From the cell containing the given text, extract its center point as [X, Y] coordinate. 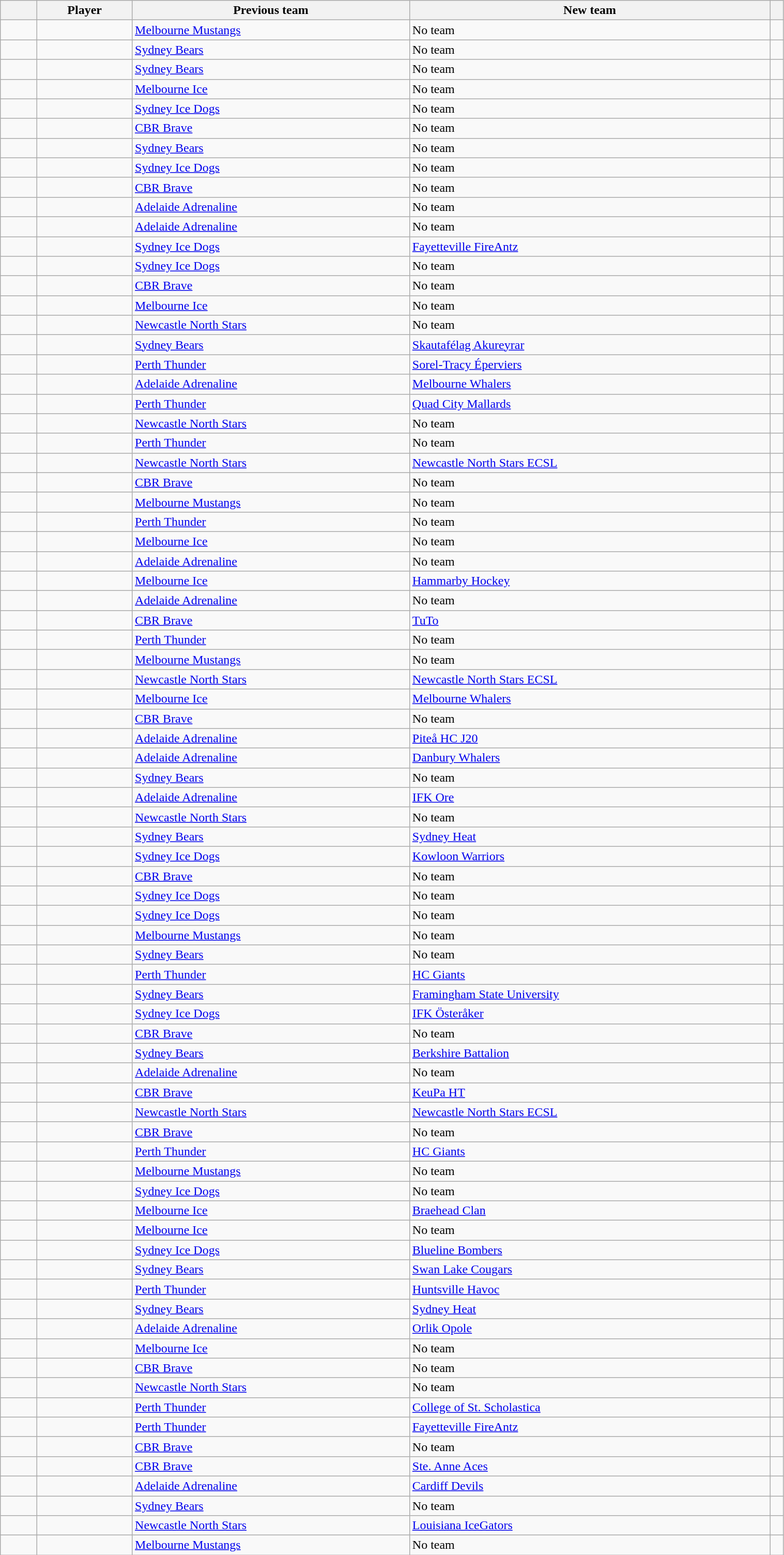
Berkshire Battalion [590, 1053]
Hammarby Hockey [590, 581]
Huntsville Havoc [590, 1289]
Player [85, 10]
Kowloon Warriors [590, 856]
Sorel-Tracy Éperviers [590, 364]
Cardiff Devils [590, 1486]
College of St. Scholastica [590, 1407]
KeuPa HT [590, 1092]
Blueline Bombers [590, 1250]
Piteå HC J20 [590, 738]
Braehead Clan [590, 1211]
Previous team [271, 10]
Ste. Anne Aces [590, 1466]
Louisiana IceGators [590, 1526]
Danbury Whalers [590, 758]
IFK Ore [590, 797]
Orlik Opole [590, 1329]
Swan Lake Cougars [590, 1270]
New team [590, 10]
Skautafélag Akureyrar [590, 345]
TuTo [590, 620]
Framingham State University [590, 994]
IFK Österåker [590, 1014]
Quad City Mallards [590, 404]
